Return the (x, y) coordinate for the center point of the cell that contains the specified text.  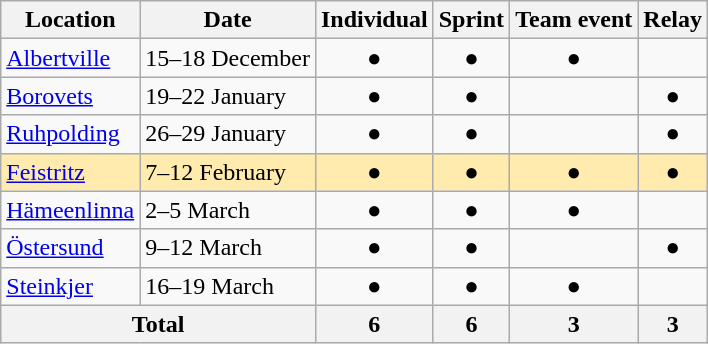
7–12 February (228, 172)
16–19 March (228, 286)
Total (158, 324)
Feistritz (70, 172)
9–12 March (228, 248)
Hämeenlinna (70, 210)
Date (228, 20)
26–29 January (228, 134)
Ruhpolding (70, 134)
2–5 March (228, 210)
Borovets (70, 96)
Relay (673, 20)
15–18 December (228, 58)
Albertville (70, 58)
Sprint (471, 20)
Location (70, 20)
Steinkjer (70, 286)
19–22 January (228, 96)
Team event (574, 20)
Individual (374, 20)
Östersund (70, 248)
